Return (X, Y) of the center of cell containing provided text 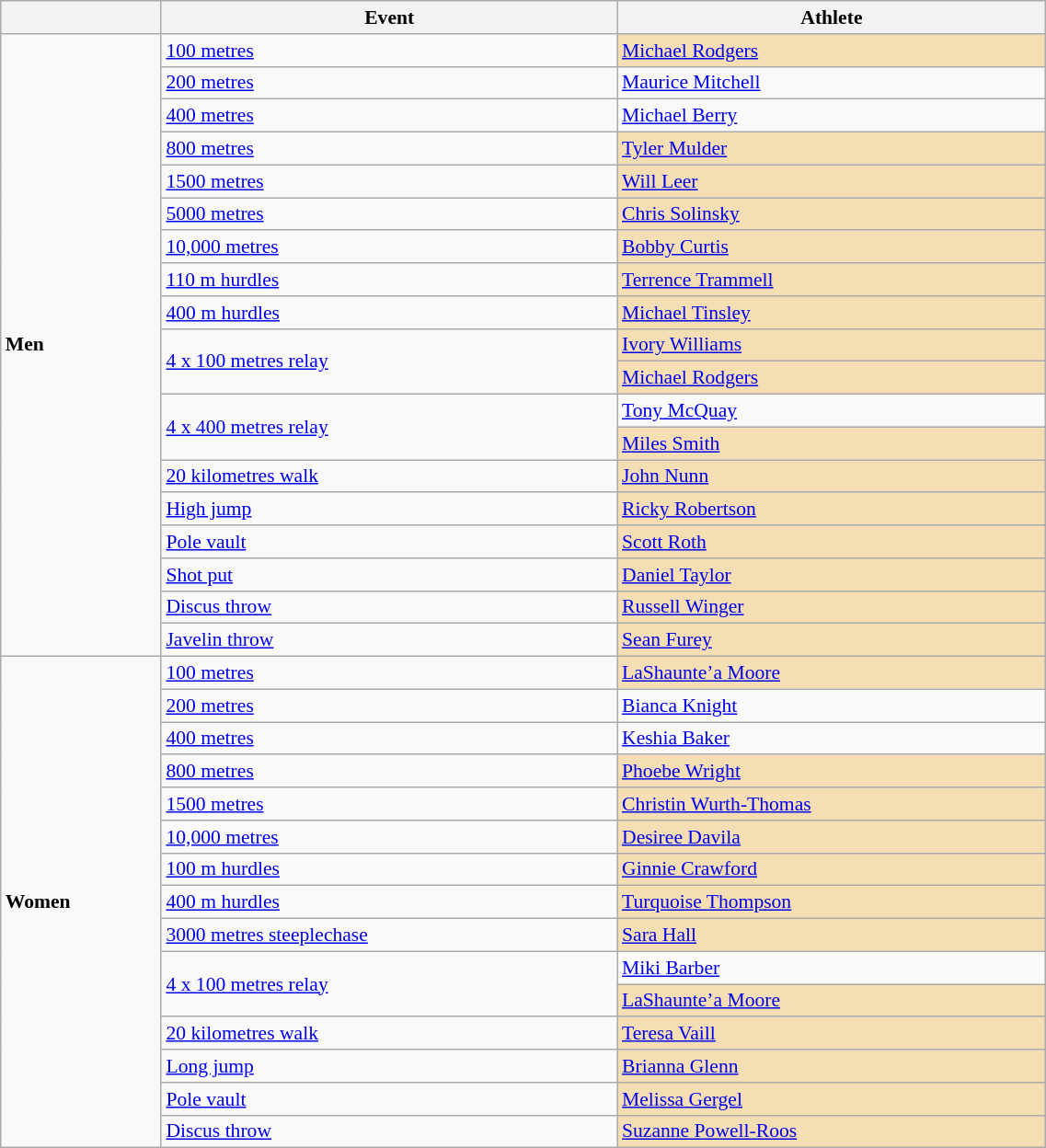
Long jump (389, 1066)
Desiree Davila (832, 837)
Miki Barber (832, 968)
High jump (389, 510)
Shot put (389, 575)
Daniel Taylor (832, 575)
Teresa Vaill (832, 1034)
Miles Smith (832, 443)
John Nunn (832, 476)
Ivory Williams (832, 345)
Brianna Glenn (832, 1066)
110 m hurdles (389, 280)
Russell Winger (832, 607)
Terrence Trammell (832, 280)
Michael Tinsley (832, 313)
Tyler Mulder (832, 149)
Ricky Robertson (832, 510)
Chris Solinsky (832, 214)
Melissa Gergel (832, 1099)
Keshia Baker (832, 739)
Bobby Curtis (832, 247)
Scott Roth (832, 542)
Ginnie Crawford (832, 869)
Men (81, 346)
Bianca Knight (832, 706)
Tony McQuay (832, 411)
Phoebe Wright (832, 772)
5000 metres (389, 214)
Christin Wurth-Thomas (832, 804)
Sean Furey (832, 640)
Turquoise Thompson (832, 902)
4 x 400 metres relay (389, 427)
Michael Berry (832, 116)
Women (81, 902)
100 m hurdles (389, 869)
Athlete (832, 17)
Javelin throw (389, 640)
Maurice Mitchell (832, 83)
Suzanne Powell-Roos (832, 1131)
Sara Hall (832, 936)
Event (389, 17)
Will Leer (832, 181)
3000 metres steeplechase (389, 936)
